Provide the [x, y] coordinate of the cell's center where the given text is located.  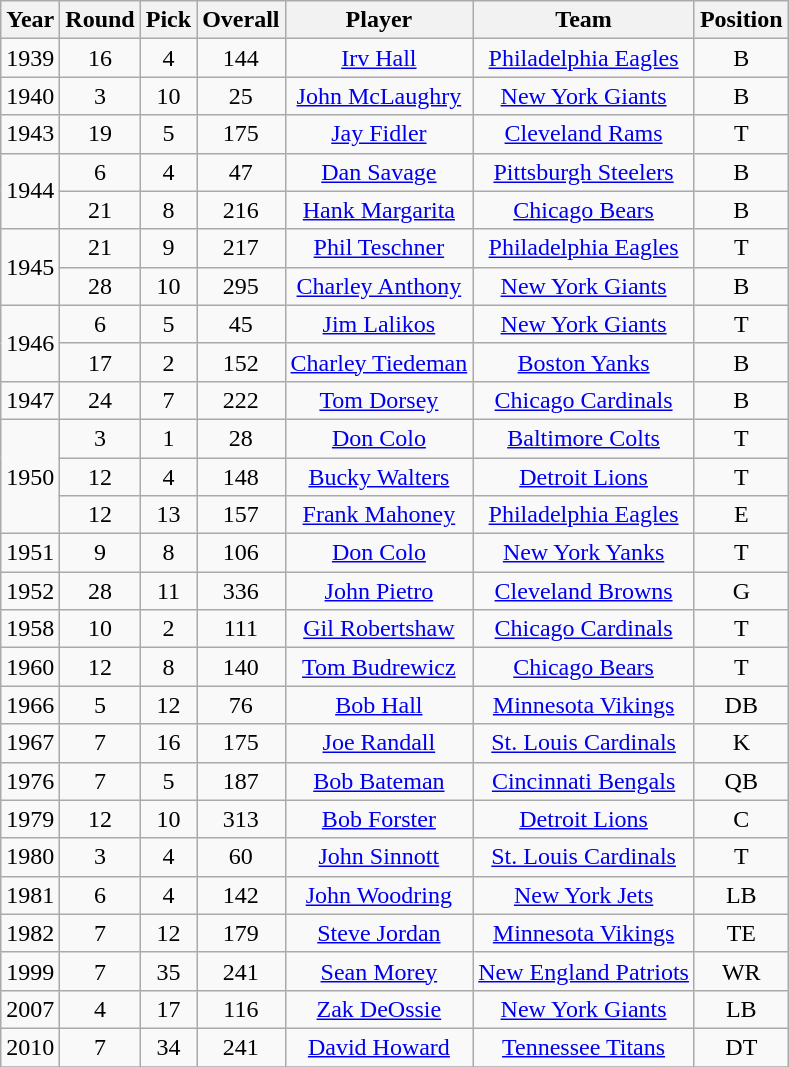
144 [241, 58]
13 [168, 515]
Year [30, 20]
1947 [30, 400]
1981 [30, 895]
1980 [30, 857]
David Howard [379, 1047]
Joe Randall [379, 743]
Tom Dorsey [379, 400]
1979 [30, 819]
24 [100, 400]
1940 [30, 96]
222 [241, 400]
Jim Lalikos [379, 324]
25 [241, 96]
New England Patriots [584, 971]
47 [241, 172]
Irv Hall [379, 58]
142 [241, 895]
157 [241, 515]
C [741, 819]
John McLaughry [379, 96]
Hank Margarita [379, 210]
2010 [30, 1047]
1976 [30, 781]
Bucky Walters [379, 477]
1946 [30, 343]
Cleveland Browns [584, 591]
E [741, 515]
Bob Bateman [379, 781]
2007 [30, 1009]
Team [584, 20]
19 [100, 134]
336 [241, 591]
60 [241, 857]
Position [741, 20]
1967 [30, 743]
Steve Jordan [379, 933]
Charley Tiedeman [379, 362]
1960 [30, 667]
1951 [30, 553]
Tennessee Titans [584, 1047]
Cincinnati Bengals [584, 781]
111 [241, 629]
11 [168, 591]
Phil Teschner [379, 248]
1950 [30, 476]
217 [241, 248]
Dan Savage [379, 172]
Overall [241, 20]
Bob Hall [379, 705]
DT [741, 1047]
1982 [30, 933]
Round [100, 20]
1966 [30, 705]
Player [379, 20]
313 [241, 819]
John Woodring [379, 895]
34 [168, 1047]
QB [741, 781]
New York Yanks [584, 553]
1952 [30, 591]
Pittsburgh Steelers [584, 172]
179 [241, 933]
New York Jets [584, 895]
1939 [30, 58]
Cleveland Rams [584, 134]
Pick [168, 20]
John Pietro [379, 591]
116 [241, 1009]
DB [741, 705]
Jay Fidler [379, 134]
Boston Yanks [584, 362]
216 [241, 210]
Bob Forster [379, 819]
Zak DeOssie [379, 1009]
John Sinnott [379, 857]
1945 [30, 267]
152 [241, 362]
295 [241, 286]
TE [741, 933]
148 [241, 477]
Sean Morey [379, 971]
Tom Budrewicz [379, 667]
1944 [30, 191]
Frank Mahoney [379, 515]
76 [241, 705]
45 [241, 324]
WR [741, 971]
1 [168, 438]
140 [241, 667]
Gil Robertshaw [379, 629]
Charley Anthony [379, 286]
Baltimore Colts [584, 438]
35 [168, 971]
187 [241, 781]
K [741, 743]
1958 [30, 629]
G [741, 591]
106 [241, 553]
1999 [30, 971]
1943 [30, 134]
